For the text-containing cell, return its midpoint in [x, y] coordinate format. 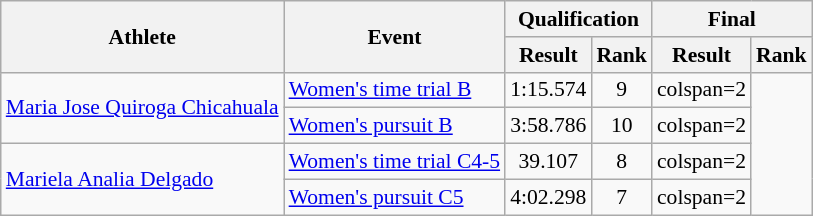
Mariela Analia Delgado [142, 180]
4:02.298 [548, 197]
Women's time trial B [395, 90]
Event [395, 36]
Women's pursuit B [395, 126]
10 [622, 126]
9 [622, 90]
Women's pursuit C5 [395, 197]
3:58.786 [548, 126]
8 [622, 162]
Final [732, 19]
7 [622, 197]
1:15.574 [548, 90]
Maria Jose Quiroga Chicahuala [142, 108]
Qualification [578, 19]
39.107 [548, 162]
Women's time trial C4-5 [395, 162]
Athlete [142, 36]
